Pinpoint the cell where the given text exists, returning its [X, Y] midpoint coordinate. 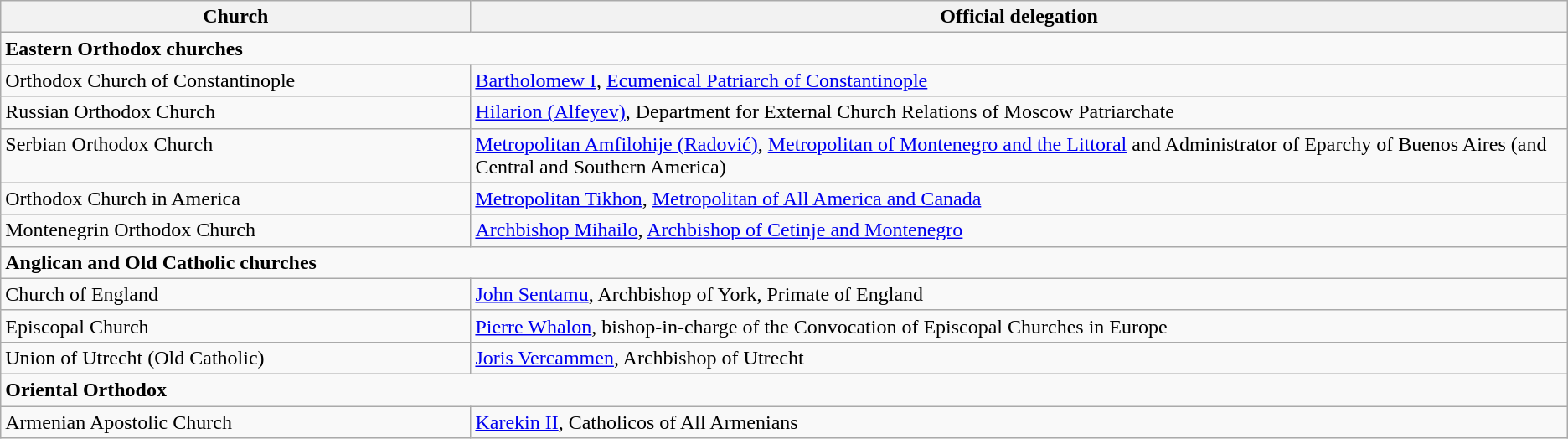
Hilarion (Alfeyev), Department for External Church Relations of Moscow Patriarchate [1019, 112]
Union of Utrecht (Old Catholic) [236, 358]
Pierre Whalon, bishop-in-charge of the Convocation of Episcopal Churches in Europe [1019, 326]
Church of England [236, 294]
Anglican and Old Catholic churches [784, 262]
Serbian Orthodox Church [236, 156]
Armenian Apostolic Church [236, 421]
Orthodox Church in America [236, 199]
Eastern Orthodox churches [784, 49]
John Sentamu, Archbishop of York, Primate of England [1019, 294]
Karekin II, Catholicos of All Armenians [1019, 421]
Montenegrin Orthodox Church [236, 230]
Episcopal Church [236, 326]
Orthodox Church of Constantinople [236, 80]
Archbishop Mihailo, Archbishop of Cetinje and Montenegro [1019, 230]
Church [236, 17]
Oriental Orthodox [784, 390]
Official delegation [1019, 17]
Bartholomew I, Ecumenical Patriarch of Constantinople [1019, 80]
Russian Orthodox Church [236, 112]
Joris Vercammen, Archbishop of Utrecht [1019, 358]
Metropolitan Tikhon, Metropolitan of All America and Canada [1019, 199]
